Capture the cell that displays the provided text and extract its (x, y) central coordinate. 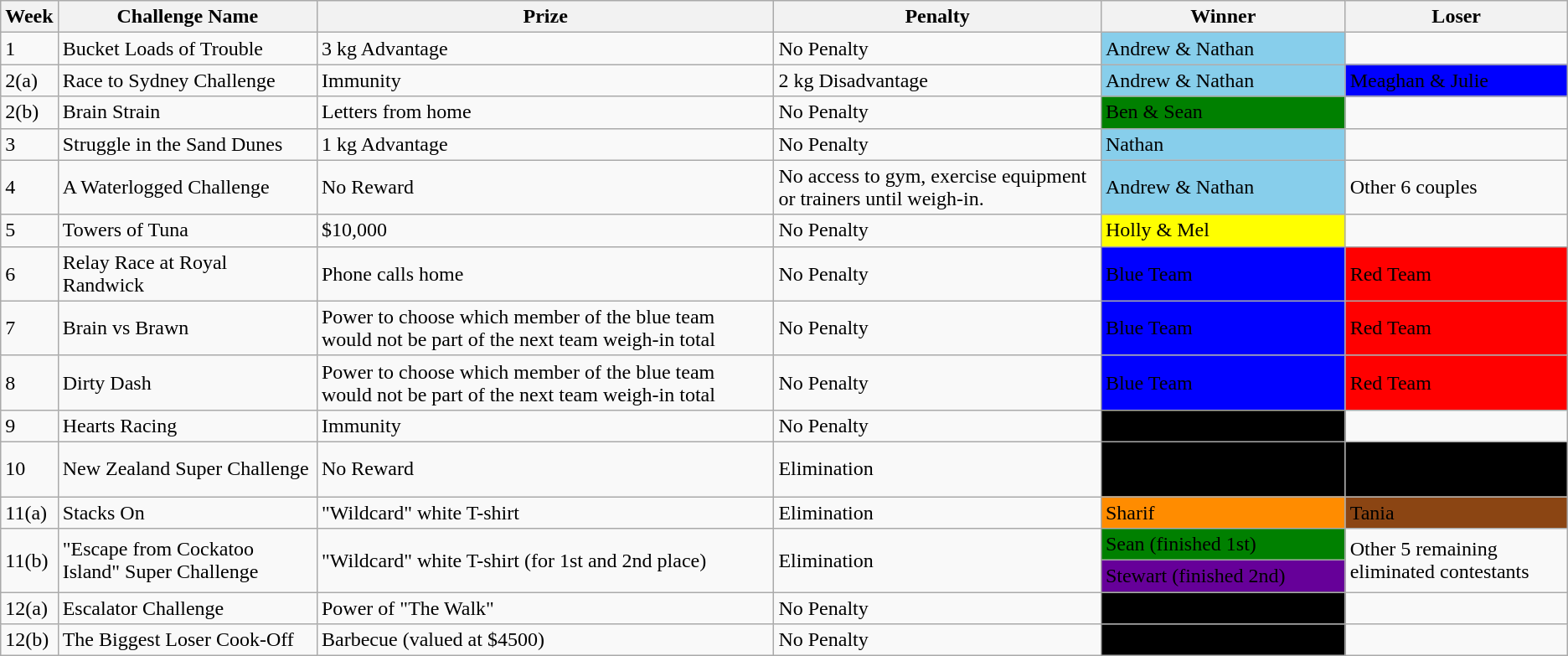
8 (29, 382)
"Wildcard" white T-shirt (544, 512)
Barbecue (valued at $4500) (544, 640)
1 (29, 49)
12(b) (29, 640)
Meaghan (1456, 469)
Brain vs Brawn (188, 328)
2(b) (29, 112)
9 (29, 426)
3 kg Advantage (544, 49)
Sharif (1223, 512)
Other 6 couples (1456, 188)
"Wildcard" white T-shirt (for 1st and 2nd place) (544, 560)
1 kg Advantage (544, 144)
Other 5 remaining eliminated contestants (1456, 560)
Winner (1223, 17)
Nathan (1223, 144)
Stacks On (188, 512)
Penalty (937, 17)
Letters from home (544, 112)
Loser (1456, 17)
2 kg Disadvantage (937, 80)
2(a) (29, 80)
Escalator Challenge (188, 608)
Towers of Tuna (188, 230)
Stewart (finished 2nd) (1223, 576)
Holly & Mel (1223, 230)
A Waterlogged Challenge (188, 188)
The Biggest Loser Cook-Off (188, 640)
4 (29, 188)
Power of "The Walk" (544, 608)
"Escape from Cockatoo Island" Super Challenge (188, 560)
Bucket Loads of Trouble (188, 49)
Race to Sydney Challenge (188, 80)
7 (29, 328)
12(a) (29, 608)
Relay Race at Royal Randwick (188, 273)
Sean (finished 1st) (1223, 545)
Phone calls home (544, 273)
Ben & Sean (1223, 112)
Brain Strain (188, 112)
6 (29, 273)
11(a) (29, 512)
5 (29, 230)
No access to gym, exercise equipment or trainers until weigh-in. (937, 188)
Struggle in the Sand Dunes (188, 144)
$10,000 (544, 230)
Hearts Racing (188, 426)
Prize (544, 17)
Challenge Name (188, 17)
11(b) (29, 560)
10 (29, 469)
Week (29, 17)
Dirty Dash (188, 382)
Tiffany (least calories), Sean (finished race first) (1223, 469)
New Zealand Super Challenge (188, 469)
Tania (1456, 512)
3 (29, 144)
Meaghan & Julie (1456, 80)
